Search for the cell housing the specified text and yield its (x, y) center coordinate. 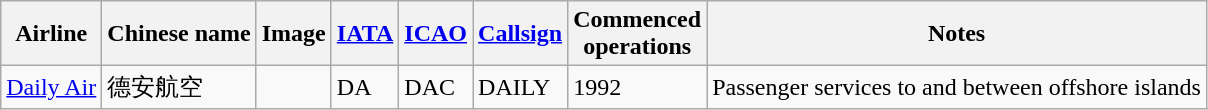
1992 (638, 88)
Passenger services to and between offshore islands (957, 88)
DAC (436, 88)
IATA (365, 34)
德安航空 (179, 88)
Image (294, 34)
Chinese name (179, 34)
Notes (957, 34)
Daily Air (52, 88)
DA (365, 88)
Commenced operations (638, 34)
DAILY (520, 88)
ICAO (436, 34)
Callsign (520, 34)
Airline (52, 34)
